Determine the [X, Y] coordinate at the center of the cell enclosing the given text.  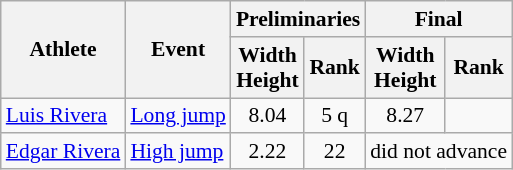
Preliminaries [298, 19]
8.04 [268, 116]
5 q [334, 116]
2.22 [268, 152]
did not advance [438, 152]
Final [438, 19]
High jump [178, 152]
8.27 [405, 116]
Edgar Rivera [64, 152]
Event [178, 50]
Long jump [178, 116]
Athlete [64, 50]
22 [334, 152]
Luis Rivera [64, 116]
